Provide the [X, Y] coordinate of the cell's center where the given text is located.  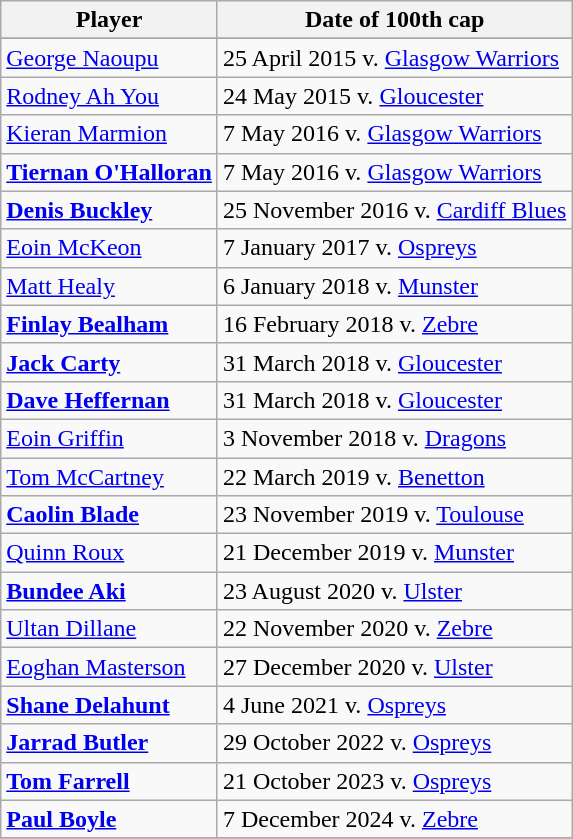
21 October 2023 v. Ospreys [394, 781]
Bundee Aki [110, 591]
Eoghan Masterson [110, 667]
Tom Farrell [110, 781]
Jack Carty [110, 362]
Caolin Blade [110, 515]
23 November 2019 v. Toulouse [394, 515]
Jarrad Butler [110, 743]
24 May 2015 v. Gloucester [394, 96]
Shane Delahunt [110, 705]
3 November 2018 v. Dragons [394, 438]
16 February 2018 v. Zebre [394, 324]
Finlay Bealham [110, 324]
22 November 2020 v. Zebre [394, 629]
Dave Heffernan [110, 400]
Date of 100th cap [394, 20]
Eoin Griffin [110, 438]
7 January 2017 v. Ospreys [394, 248]
21 December 2019 v. Munster [394, 553]
Eoin McKeon [110, 248]
Tom McCartney [110, 477]
Kieran Marmion [110, 134]
27 December 2020 v. Ulster [394, 667]
25 April 2015 v. Glasgow Warriors [394, 58]
Denis Buckley [110, 210]
Paul Boyle [110, 819]
23 August 2020 v. Ulster [394, 591]
25 November 2016 v. Cardiff Blues [394, 210]
29 October 2022 v. Ospreys [394, 743]
Quinn Roux [110, 553]
George Naoupu [110, 58]
4 June 2021 v. Ospreys [394, 705]
7 December 2024 v. Zebre [394, 819]
Ultan Dillane [110, 629]
Rodney Ah You [110, 96]
Player [110, 20]
Tiernan O'Halloran [110, 172]
22 March 2019 v. Benetton [394, 477]
6 January 2018 v. Munster [394, 286]
Matt Healy [110, 286]
